Search for the cell housing the specified text and yield its [x, y] center coordinate. 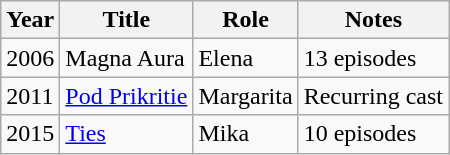
Elena [246, 58]
Notes [373, 20]
Title [126, 20]
2011 [30, 96]
Ties [126, 134]
Role [246, 20]
Mika [246, 134]
Margarita [246, 96]
13 episodes [373, 58]
Pod Prikritie [126, 96]
2015 [30, 134]
10 episodes [373, 134]
Year [30, 20]
2006 [30, 58]
Magna Aura [126, 58]
Recurring cast [373, 96]
